Scan for the cell matching the given text and deliver its (X, Y) coordinate at center. 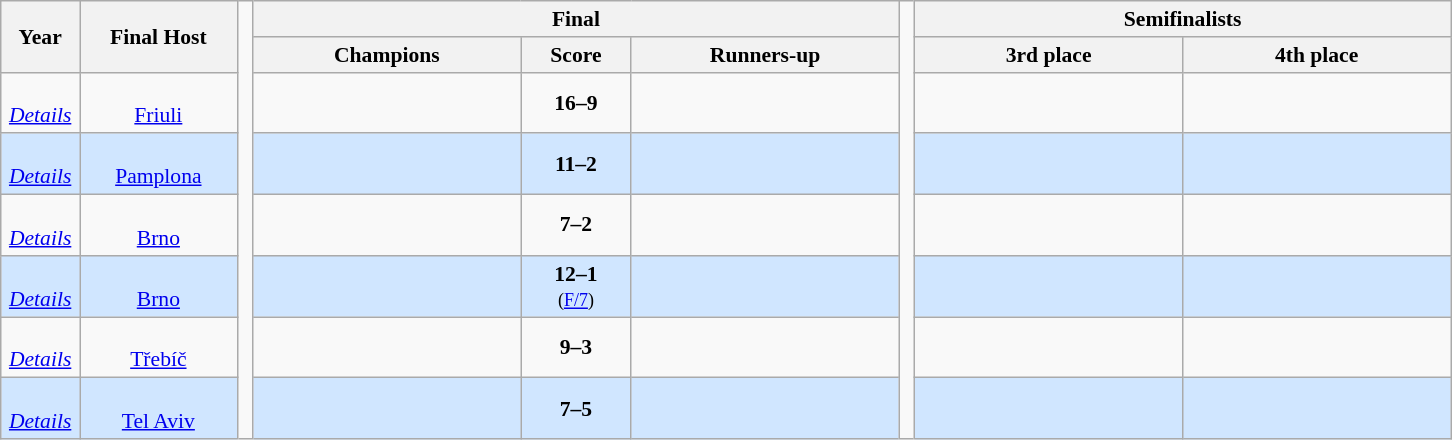
7–5 (576, 408)
16–9 (576, 102)
Runners-up (765, 55)
Champions (387, 55)
11–2 (576, 164)
12–1(F/7) (576, 286)
3rd place (1049, 55)
9–3 (576, 348)
Year (40, 36)
Friuli (159, 102)
Score (576, 55)
Semifinalists (1183, 19)
Pamplona (159, 164)
4th place (1317, 55)
Final Host (159, 36)
Final (576, 19)
Třebíč (159, 348)
7–2 (576, 226)
Tel Aviv (159, 408)
